Find where the given text appears and provide that cell's center as [x, y] coordinate. 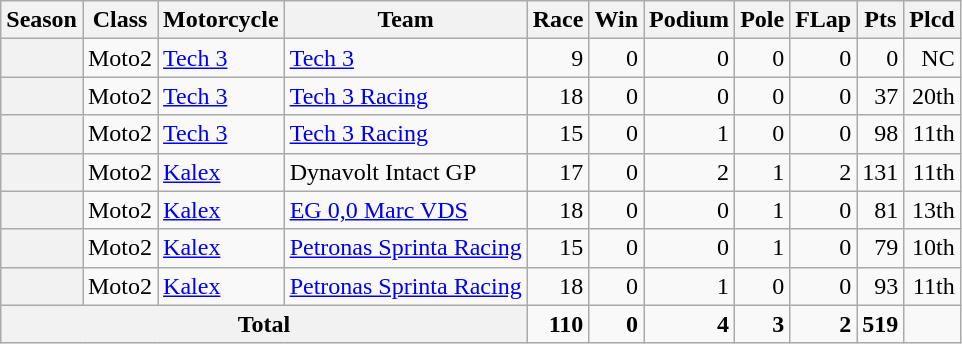
Motorcycle [222, 20]
10th [932, 248]
4 [690, 324]
Plcd [932, 20]
Season [42, 20]
Podium [690, 20]
FLap [824, 20]
110 [558, 324]
13th [932, 210]
9 [558, 58]
NC [932, 58]
Team [406, 20]
98 [880, 134]
Dynavolt Intact GP [406, 172]
93 [880, 286]
37 [880, 96]
79 [880, 248]
Total [264, 324]
3 [762, 324]
131 [880, 172]
Win [616, 20]
Pole [762, 20]
17 [558, 172]
20th [932, 96]
EG 0,0 Marc VDS [406, 210]
81 [880, 210]
Race [558, 20]
519 [880, 324]
Class [120, 20]
Pts [880, 20]
